Capture the cell that displays the provided text and extract its [x, y] central coordinate. 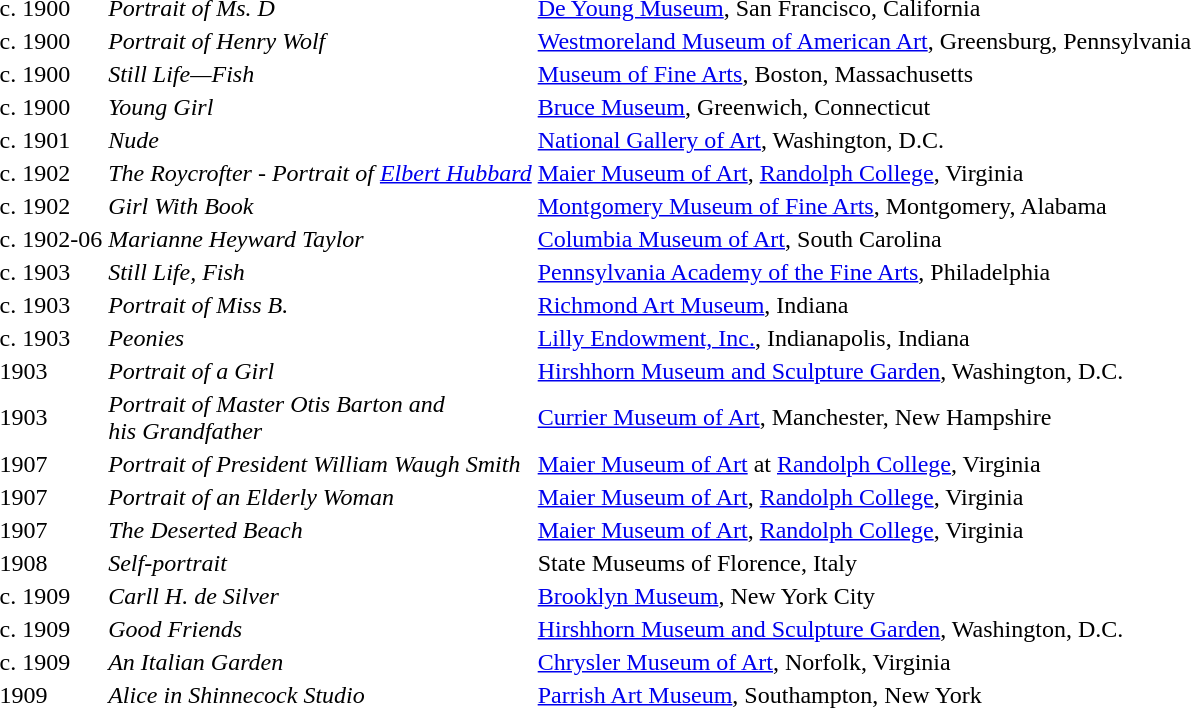
Still Life, Fish [320, 272]
Still Life—Fish [320, 74]
Peonies [320, 338]
Good Friends [320, 629]
Portrait of President William Waugh Smith [320, 464]
Portrait of an Elderly Woman [320, 497]
Young Girl [320, 107]
Portrait of Henry Wolf [320, 41]
Portrait of Master Otis Barton and his Grandfather [320, 418]
The Deserted Beach [320, 530]
Nude [320, 140]
Portrait of a Girl [320, 371]
The Roycrofter - Portrait of Elbert Hubbard [320, 173]
Carll H. de Silver [320, 596]
Girl With Book [320, 206]
Self-portrait [320, 563]
An Italian Garden [320, 662]
Portrait of Miss B. [320, 305]
Marianne Heyward Taylor [320, 239]
